Provide the [x, y] coordinate of the cell's center where the given text is located.  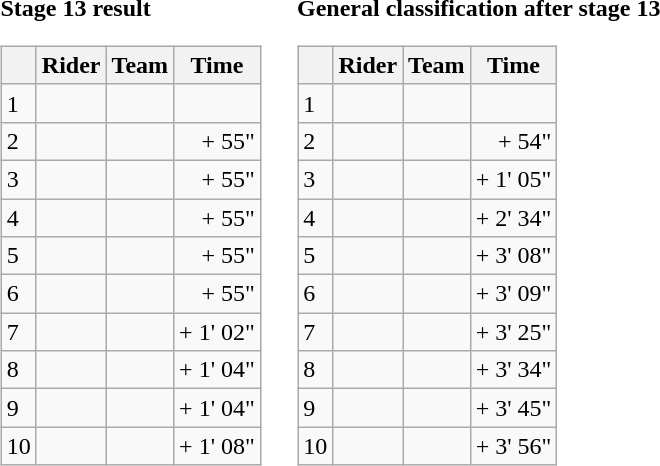
+ 3' 56" [514, 446]
+ 1' 08" [218, 446]
+ 3' 08" [514, 256]
+ 3' 45" [514, 408]
+ 1' 02" [218, 332]
+ 2' 34" [514, 217]
+ 3' 09" [514, 294]
+ 54" [514, 141]
+ 3' 25" [514, 332]
+ 1' 05" [514, 179]
+ 3' 34" [514, 370]
